Pinpoint the cell where the given text exists, returning its (x, y) midpoint coordinate. 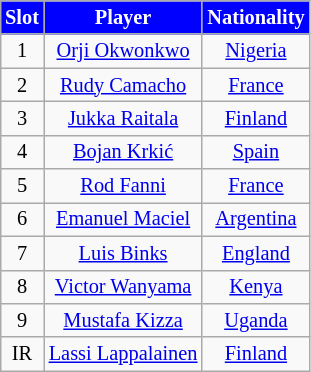
Victor Wanyama (124, 287)
Nationality (256, 17)
7 (22, 253)
9 (22, 320)
England (256, 253)
Player (124, 17)
6 (22, 219)
5 (22, 186)
Mustafa Kizza (124, 320)
Argentina (256, 219)
Lassi Lappalainen (124, 354)
IR (22, 354)
Bojan Krkić (124, 152)
Luis Binks (124, 253)
Rod Fanni (124, 186)
Jukka Raitala (124, 118)
Emanuel Maciel (124, 219)
4 (22, 152)
1 (22, 51)
Spain (256, 152)
Nigeria (256, 51)
3 (22, 118)
Slot (22, 17)
2 (22, 85)
Kenya (256, 287)
Rudy Camacho (124, 85)
8 (22, 287)
Orji Okwonkwo (124, 51)
Uganda (256, 320)
